Extract the [X, Y] coordinate from the center of the cell holding the provided text.  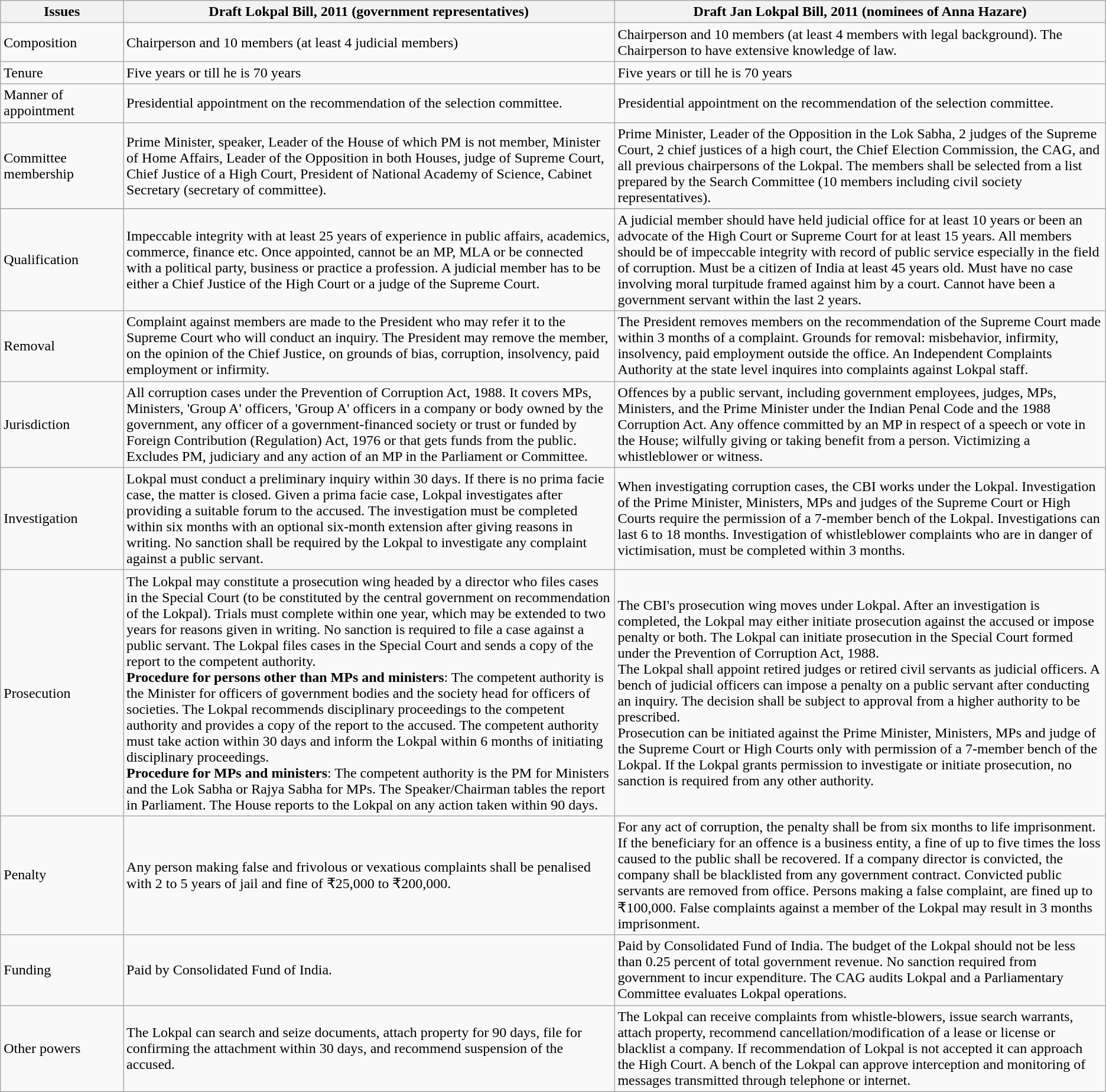
Tenure [62, 73]
Paid by Consolidated Fund of India. [369, 970]
Composition [62, 43]
Penalty [62, 875]
Other powers [62, 1048]
Draft Lokpal Bill, 2011 (government representatives) [369, 12]
Draft Jan Lokpal Bill, 2011 (nominees of Anna Hazare) [860, 12]
Prosecution [62, 693]
Funding [62, 970]
Committee membership [62, 165]
Removal [62, 346]
Jurisdiction [62, 424]
Chairperson and 10 members (at least 4 judicial members) [369, 43]
Issues [62, 12]
Chairperson and 10 members (at least 4 members with legal background). The Chairperson to have extensive knowledge of law. [860, 43]
Qualification [62, 260]
Manner of appointment [62, 103]
Any person making false and frivolous or vexatious complaints shall be penalised with 2 to 5 years of jail and fine of ₹25,000 to ₹200,000. [369, 875]
Investigation [62, 519]
